Locate the cell with the specified text and output its (X, Y) center coordinate. 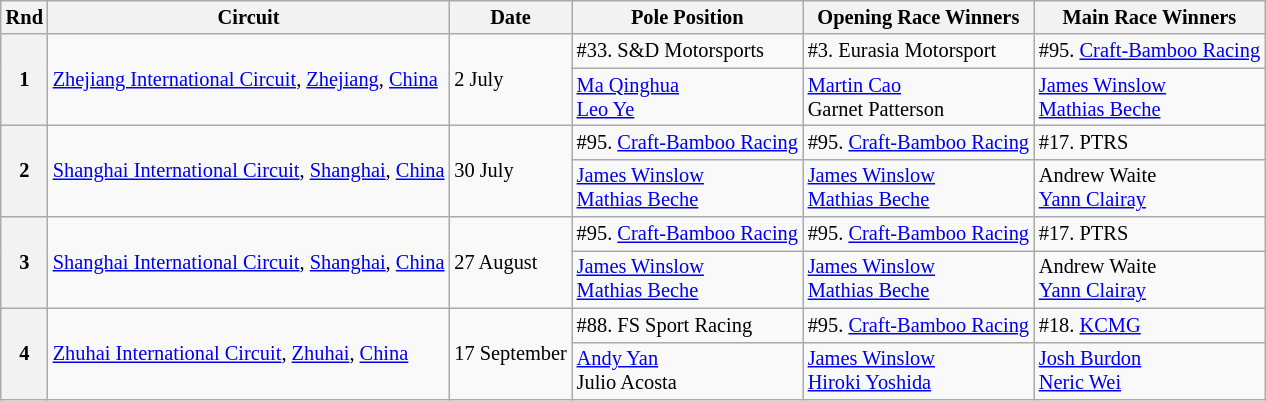
Main Race Winners (1150, 17)
Josh Burdon Neric Wei (1150, 371)
Rnd (24, 17)
30 July (510, 170)
Martin Cao Garnet Patterson (918, 97)
Ma Qinghua Leo Ye (688, 97)
Pole Position (688, 17)
2 July (510, 80)
James Winslow Hiroki Yoshida (918, 371)
2 (24, 170)
Date (510, 17)
27 August (510, 262)
#33. S&D Motorsports (688, 51)
#18. KCMG (1150, 325)
Circuit (249, 17)
#88. FS Sport Racing (688, 325)
3 (24, 262)
#3. Eurasia Motorsport (918, 51)
Zhuhai International Circuit, Zhuhai, China (249, 354)
4 (24, 354)
17 September (510, 354)
1 (24, 80)
Zhejiang International Circuit, Zhejiang, China (249, 80)
Opening Race Winners (918, 17)
Andy Yan Julio Acosta (688, 371)
